Pinpoint the cell where the given text exists, returning its [X, Y] midpoint coordinate. 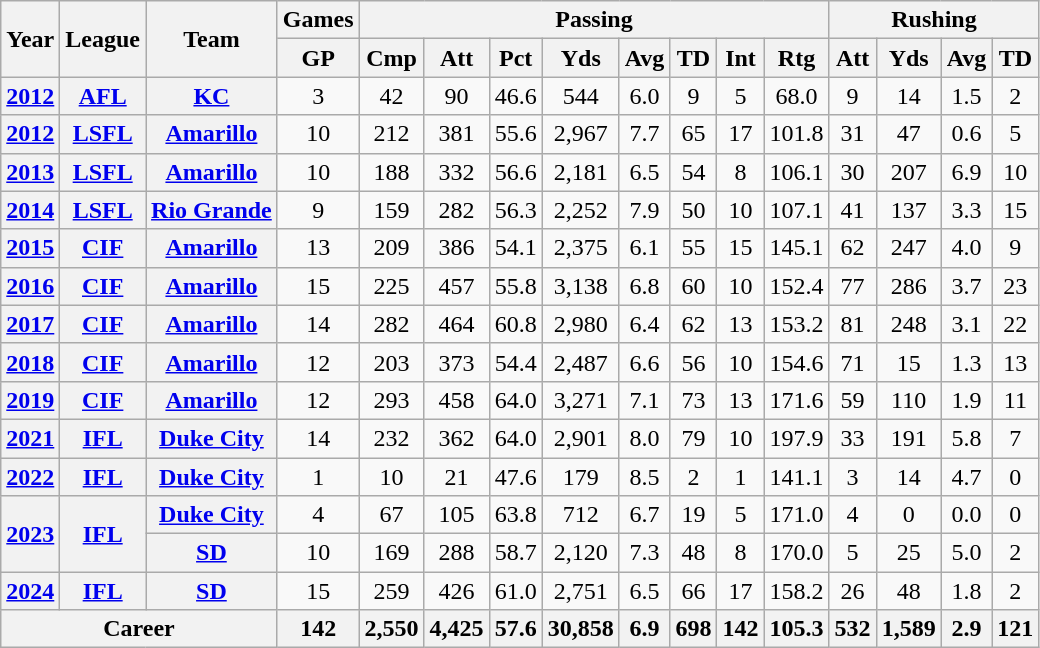
1,589 [908, 629]
107.1 [796, 210]
6.8 [644, 286]
2014 [30, 210]
90 [456, 96]
Games [318, 20]
19 [694, 515]
6.7 [644, 515]
30 [852, 172]
2021 [30, 438]
11 [1016, 400]
31 [852, 134]
232 [392, 438]
59 [852, 400]
2,751 [580, 591]
293 [392, 400]
2,375 [580, 248]
4.7 [966, 477]
110 [908, 400]
137 [908, 210]
386 [456, 248]
67 [392, 515]
54.1 [516, 248]
6.0 [644, 96]
286 [908, 286]
61.0 [516, 591]
5.0 [966, 553]
3,138 [580, 286]
22 [1016, 324]
57.6 [516, 629]
77 [852, 286]
41 [852, 210]
66 [694, 591]
2019 [30, 400]
0.6 [966, 134]
55.8 [516, 286]
2,901 [580, 438]
101.8 [796, 134]
247 [908, 248]
26 [852, 591]
171.0 [796, 515]
56 [694, 362]
7.9 [644, 210]
2,550 [392, 629]
8.5 [644, 477]
4.0 [966, 248]
212 [392, 134]
209 [392, 248]
2023 [30, 534]
1.9 [966, 400]
712 [580, 515]
457 [456, 286]
21 [456, 477]
141.1 [796, 477]
5.8 [966, 438]
2,980 [580, 324]
197.9 [796, 438]
259 [392, 591]
2017 [30, 324]
2024 [30, 591]
Rushing [934, 20]
Team [212, 39]
58.7 [516, 553]
362 [456, 438]
2,487 [580, 362]
170.0 [796, 553]
159 [392, 210]
Rtg [796, 58]
3.1 [966, 324]
154.6 [796, 362]
188 [392, 172]
60 [694, 286]
47 [908, 134]
46.6 [516, 96]
6.1 [644, 248]
2015 [30, 248]
63.8 [516, 515]
532 [852, 629]
4,425 [456, 629]
2013 [30, 172]
Rio Grande [212, 210]
248 [908, 324]
Passing [594, 20]
171.6 [796, 400]
373 [456, 362]
698 [694, 629]
56.3 [516, 210]
AFL [103, 96]
KC [212, 96]
105 [456, 515]
League [103, 39]
106.1 [796, 172]
56.6 [516, 172]
73 [694, 400]
GP [318, 58]
7.3 [644, 553]
1.5 [966, 96]
3.3 [966, 210]
55.6 [516, 134]
30,858 [580, 629]
Pct [516, 58]
332 [456, 172]
2018 [30, 362]
145.1 [796, 248]
Cmp [392, 58]
2022 [30, 477]
464 [456, 324]
Career [140, 629]
225 [392, 286]
65 [694, 134]
50 [694, 210]
2,967 [580, 134]
8.0 [644, 438]
191 [908, 438]
153.2 [796, 324]
121 [1016, 629]
1.3 [966, 362]
79 [694, 438]
54.4 [516, 362]
0.0 [966, 515]
2,252 [580, 210]
42 [392, 96]
54 [694, 172]
3.7 [966, 286]
60.8 [516, 324]
105.3 [796, 629]
Year [30, 39]
2016 [30, 286]
207 [908, 172]
81 [852, 324]
6.4 [644, 324]
2.9 [966, 629]
426 [456, 591]
6.6 [644, 362]
55 [694, 248]
71 [852, 362]
169 [392, 553]
33 [852, 438]
203 [392, 362]
458 [456, 400]
544 [580, 96]
7.7 [644, 134]
3,271 [580, 400]
381 [456, 134]
7 [1016, 438]
23 [1016, 286]
2,181 [580, 172]
25 [908, 553]
152.4 [796, 286]
Int [740, 58]
179 [580, 477]
47.6 [516, 477]
7.1 [644, 400]
2,120 [580, 553]
1.8 [966, 591]
158.2 [796, 591]
288 [456, 553]
68.0 [796, 96]
